Detect which cell encompasses the target text, then output its [x, y] center coordinate. 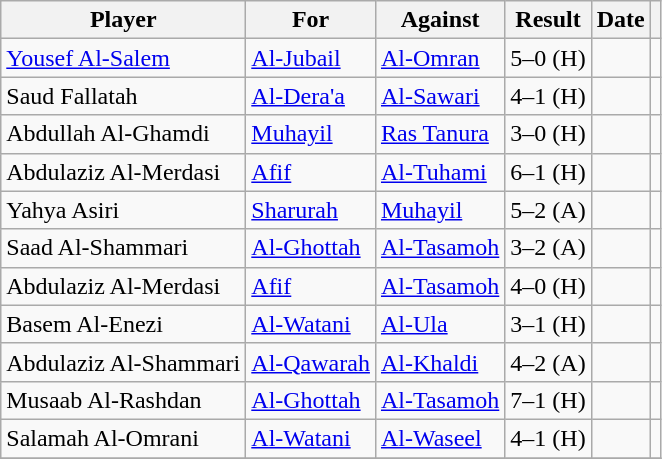
Saud Fallatah [124, 96]
Sharurah [311, 210]
Al-Sawari [440, 96]
Al-Dera'a [311, 96]
Al-Ula [440, 324]
5–0 (H) [548, 58]
Al-Waseel [440, 438]
Against [440, 20]
4–2 (A) [548, 362]
Ras Tanura [440, 134]
For [311, 20]
Player [124, 20]
Al-Jubail [311, 58]
Al-Qawarah [311, 362]
3–2 (A) [548, 248]
4–0 (H) [548, 286]
Basem Al-Enezi [124, 324]
Al-Omran [440, 58]
Al-Tuhami [440, 172]
3–0 (H) [548, 134]
Abdulaziz Al-Shammari [124, 362]
5–2 (A) [548, 210]
Abdullah Al-Ghamdi [124, 134]
6–1 (H) [548, 172]
Saad Al-Shammari [124, 248]
Musaab Al-Rashdan [124, 400]
Yousef Al-Salem [124, 58]
Yahya Asiri [124, 210]
3–1 (H) [548, 324]
Date [620, 20]
7–1 (H) [548, 400]
Result [548, 20]
Al-Khaldi [440, 362]
Salamah Al-Omrani [124, 438]
